Determine the [x, y] coordinate at the center of the cell enclosing the given text.  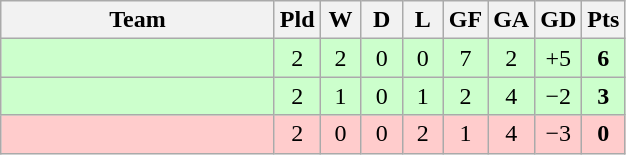
+5 [558, 58]
GF [465, 20]
GA [512, 20]
D [382, 20]
7 [465, 58]
6 [604, 58]
3 [604, 96]
−2 [558, 96]
GD [558, 20]
Pts [604, 20]
−3 [558, 134]
Pld [297, 20]
W [340, 20]
Team [138, 20]
L [422, 20]
